Find where the given text appears and provide that cell's center as [x, y] coordinate. 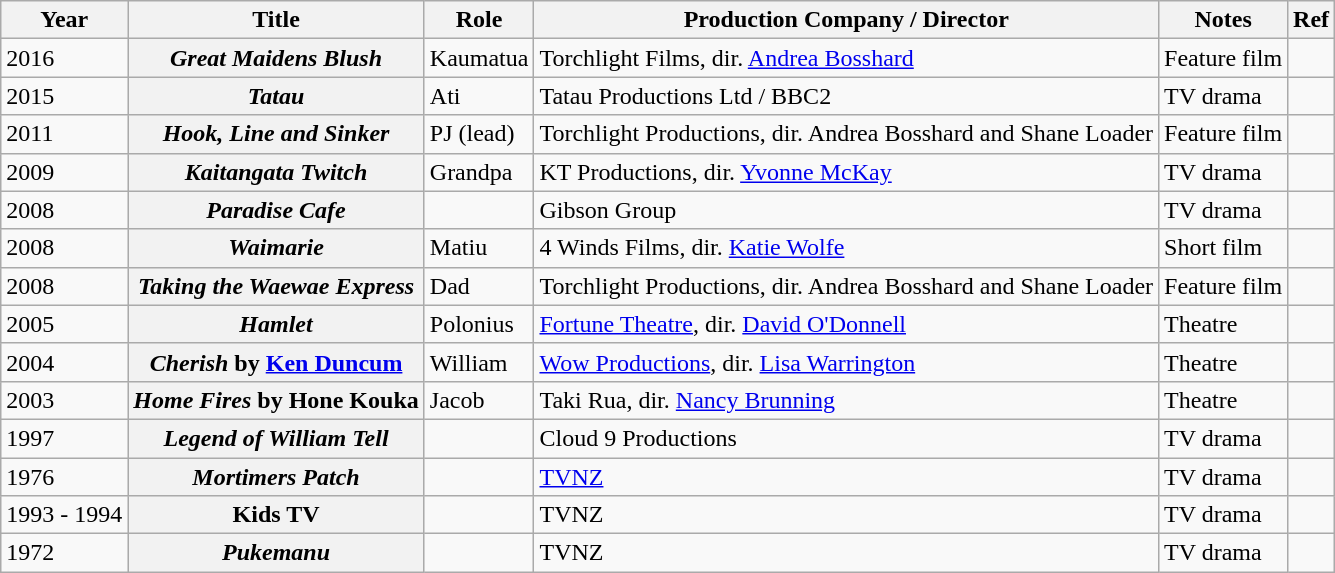
Fortune Theatre, dir. David O'Donnell [846, 324]
2011 [64, 134]
Ati [479, 96]
Hamlet [276, 324]
Legend of William Tell [276, 438]
Notes [1224, 20]
Grandpa [479, 172]
Production Company / Director [846, 20]
Kids TV [276, 515]
Mortimers Patch [276, 477]
Great Maidens Blush [276, 58]
Ref [1312, 20]
2009 [64, 172]
PJ (lead) [479, 134]
Kaitangata Twitch [276, 172]
Matiu [479, 248]
Hook, Line and Sinker [276, 134]
Role [479, 20]
4 Winds Films, dir. Katie Wolfe [846, 248]
1972 [64, 553]
Taki Rua, dir. Nancy Brunning [846, 400]
Cloud 9 Productions [846, 438]
Home Fires by Hone Kouka [276, 400]
1997 [64, 438]
2004 [64, 362]
2016 [64, 58]
Year [64, 20]
Tatau Productions Ltd / BBC2 [846, 96]
1993 - 1994 [64, 515]
Short film [1224, 248]
William [479, 362]
Jacob [479, 400]
Dad [479, 286]
KT Productions, dir. Yvonne McKay [846, 172]
Polonius [479, 324]
Kaumatua [479, 58]
2003 [64, 400]
2005 [64, 324]
Taking the Waewae Express [276, 286]
Wow Productions, dir. Lisa Warrington [846, 362]
Tatau [276, 96]
Gibson Group [846, 210]
Pukemanu [276, 553]
Waimarie [276, 248]
Torchlight Films, dir. Andrea Bosshard [846, 58]
Paradise Cafe [276, 210]
2015 [64, 96]
Title [276, 20]
Cherish by Ken Duncum [276, 362]
1976 [64, 477]
